Pinpoint the cell where the given text exists, returning its [x, y] midpoint coordinate. 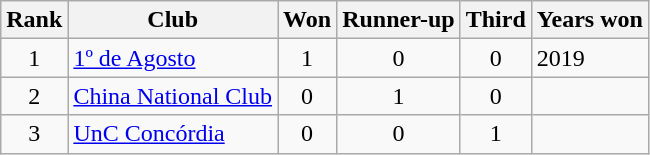
2 [34, 96]
Club [173, 20]
UnC Concórdia [173, 134]
3 [34, 134]
Years won [590, 20]
Rank [34, 20]
China National Club [173, 96]
1º de Agosto [173, 58]
Third [496, 20]
Runner-up [399, 20]
Won [308, 20]
2019 [590, 58]
